From the cell containing the given text, extract its center point as [X, Y] coordinate. 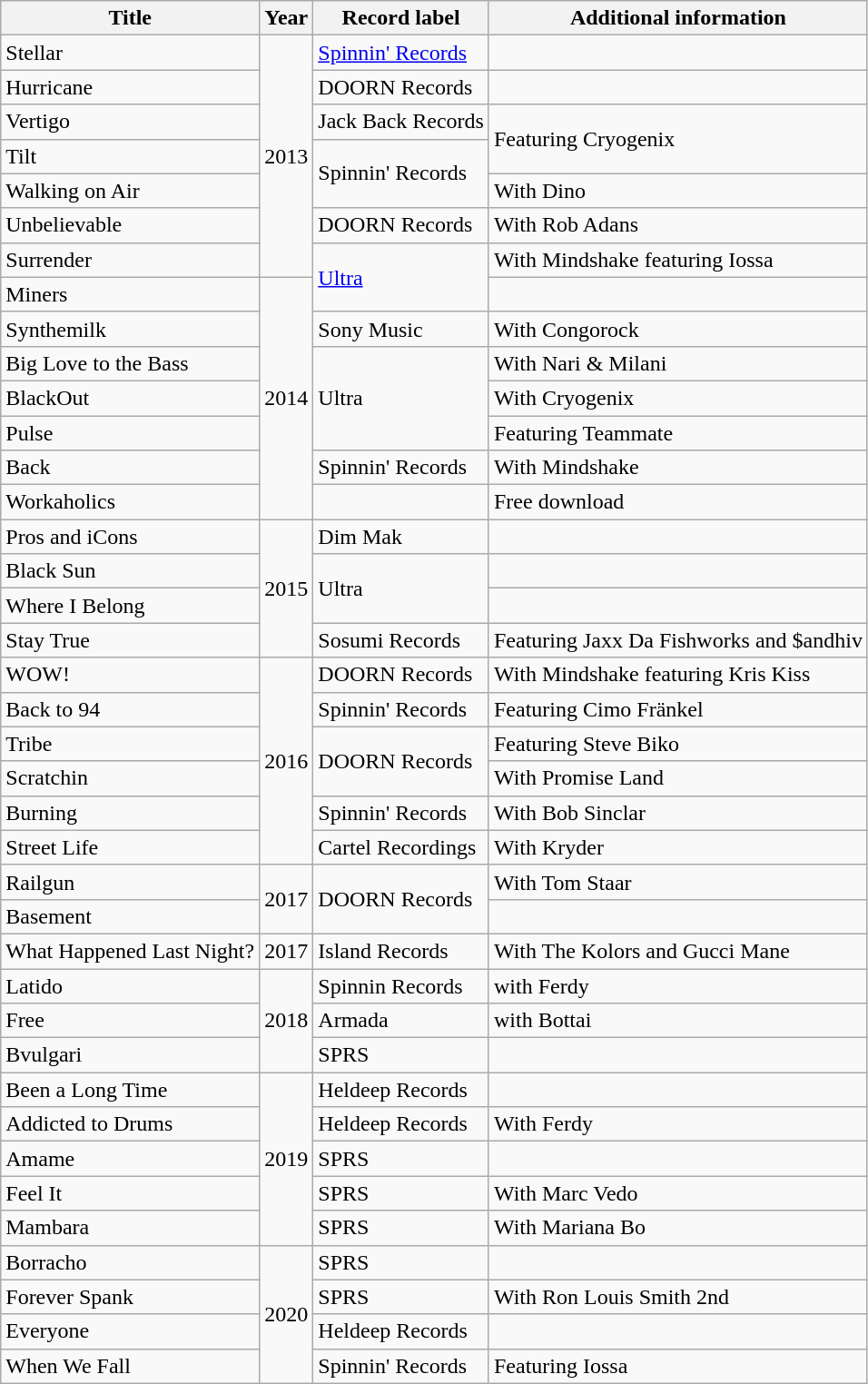
Armada [401, 1021]
Miners [131, 294]
Record label [401, 18]
Spinnin Records [401, 985]
Featuring Jaxx Da Fishworks and $andhiv [677, 640]
With Mindshake featuring Iossa [677, 260]
2018 [287, 1020]
Street Life [131, 847]
Tribe [131, 744]
Feel It [131, 1193]
With Mindshake [677, 468]
Amame [131, 1159]
Back [131, 468]
Additional information [677, 18]
Tilt [131, 156]
Free [131, 1021]
Pros and iCons [131, 537]
with Ferdy [677, 985]
Been a Long Time [131, 1090]
2016 [287, 761]
2014 [287, 398]
Stay True [131, 640]
With Congorock [677, 329]
With Marc Vedo [677, 1193]
With The Kolors and Gucci Mane [677, 951]
Year [287, 18]
With Promise Land [677, 778]
With Tom Staar [677, 882]
With Nari & Milani [677, 363]
Borracho [131, 1262]
What Happened Last Night? [131, 951]
Jack Back Records [401, 122]
Burning [131, 813]
Sosumi Records [401, 640]
Hurricane [131, 87]
Cartel Recordings [401, 847]
Pulse [131, 433]
Surrender [131, 260]
Mambara [131, 1228]
2019 [287, 1159]
Title [131, 18]
WOW! [131, 675]
Forever Spank [131, 1297]
Stellar [131, 53]
With Mariana Bo [677, 1228]
Walking on Air [131, 191]
Featuring Cryogenix [677, 139]
2013 [287, 156]
Addicted to Drums [131, 1124]
Featuring Cimo Fränkel [677, 709]
Basement [131, 916]
With Bob Sinclar [677, 813]
Scratchin [131, 778]
with Bottai [677, 1021]
With Ron Louis Smith 2nd [677, 1297]
Everyone [131, 1331]
Free download [677, 502]
BlackOut [131, 398]
Dim Mak [401, 537]
With Mindshake featuring Kris Kiss [677, 675]
With Ferdy [677, 1124]
With Cryogenix [677, 398]
Vertigo [131, 122]
Back to 94 [131, 709]
Synthemilk [131, 329]
With Dino [677, 191]
With Rob Adans [677, 225]
Black Sun [131, 571]
Sony Music [401, 329]
Featuring Iossa [677, 1366]
Island Records [401, 951]
When We Fall [131, 1366]
Featuring Teammate [677, 433]
Workaholics [131, 502]
Unbelievable [131, 225]
Latido [131, 985]
Featuring Steve Biko [677, 744]
2015 [287, 588]
With Kryder [677, 847]
Bvulgari [131, 1055]
Where I Belong [131, 606]
Railgun [131, 882]
Big Love to the Bass [131, 363]
2020 [287, 1314]
